Find where the given text appears and provide that cell's center as (X, Y) coordinate. 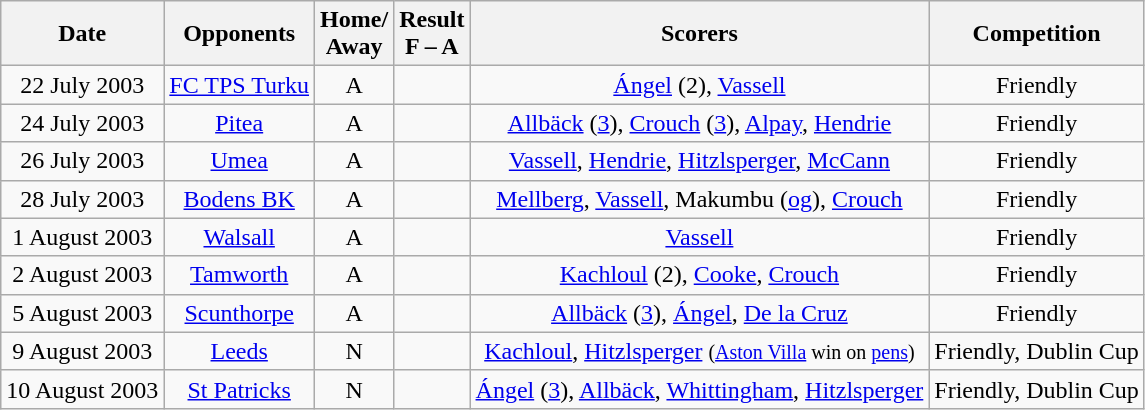
22 July 2003 (82, 85)
Allbäck (3), Crouch (3), Alpay, Hendrie (700, 123)
Vassell (700, 237)
Bodens BK (240, 199)
24 July 2003 (82, 123)
Leeds (240, 351)
9 August 2003 (82, 351)
Tamworth (240, 275)
ResultF – A (432, 34)
Vassell, Hendrie, Hitzlsperger, McCann (700, 161)
Competition (1037, 34)
Scorers (700, 34)
Ángel (2), Vassell (700, 85)
FC TPS Turku (240, 85)
Walsall (240, 237)
Date (82, 34)
Home/Away (354, 34)
5 August 2003 (82, 313)
Kachloul, Hitzlsperger (Aston Villa win on pens) (700, 351)
Opponents (240, 34)
St Patricks (240, 389)
Allbäck (3), Ángel, De la Cruz (700, 313)
Mellberg, Vassell, Makumbu (og), Crouch (700, 199)
Umea (240, 161)
Scunthorpe (240, 313)
Pitea (240, 123)
28 July 2003 (82, 199)
Kachloul (2), Cooke, Crouch (700, 275)
26 July 2003 (82, 161)
1 August 2003 (82, 237)
Ángel (3), Allbäck, Whittingham, Hitzlsperger (700, 389)
10 August 2003 (82, 389)
2 August 2003 (82, 275)
